Determine the [x, y] coordinate at the center of the cell enclosing the given text.  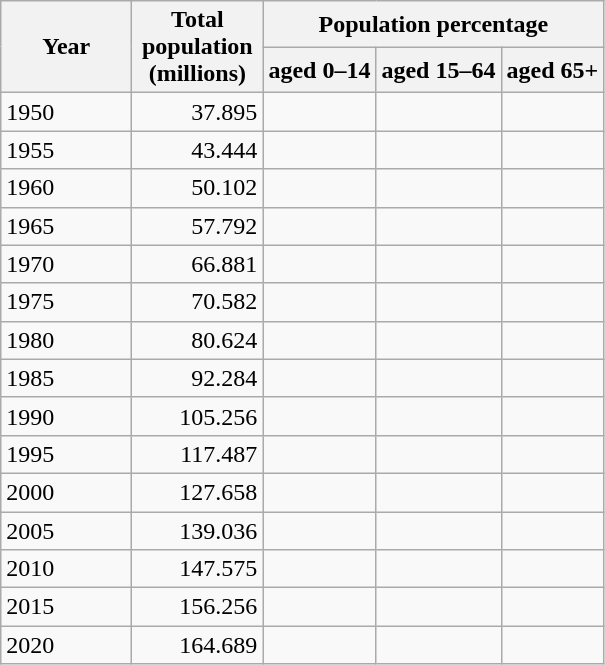
Year [66, 47]
Total population (millions) [198, 47]
Population percentage [434, 24]
2000 [66, 492]
164.689 [198, 645]
37.895 [198, 112]
1955 [66, 150]
57.792 [198, 226]
117.487 [198, 454]
1970 [66, 264]
50.102 [198, 188]
147.575 [198, 569]
1950 [66, 112]
66.881 [198, 264]
2005 [66, 531]
92.284 [198, 378]
aged 0–14 [320, 70]
139.036 [198, 531]
aged 15–64 [438, 70]
aged 65+ [552, 70]
105.256 [198, 416]
2010 [66, 569]
156.256 [198, 607]
43.444 [198, 150]
1990 [66, 416]
127.658 [198, 492]
1980 [66, 340]
1995 [66, 454]
70.582 [198, 302]
2015 [66, 607]
2020 [66, 645]
1985 [66, 378]
1965 [66, 226]
1960 [66, 188]
80.624 [198, 340]
1975 [66, 302]
